Return [x, y] of the center of cell containing provided text 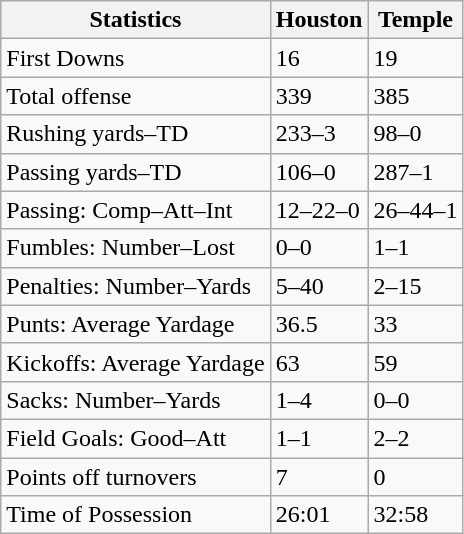
Kickoffs: Average Yardage [136, 362]
Temple [416, 20]
59 [416, 362]
106–0 [319, 172]
1–4 [319, 400]
7 [319, 477]
33 [416, 324]
First Downs [136, 58]
63 [319, 362]
0 [416, 477]
233–3 [319, 134]
Total offense [136, 96]
Points off turnovers [136, 477]
36.5 [319, 324]
Field Goals: Good–Att [136, 438]
Time of Possession [136, 515]
98–0 [416, 134]
Punts: Average Yardage [136, 324]
339 [319, 96]
Penalties: Number–Yards [136, 286]
19 [416, 58]
2–2 [416, 438]
Rushing yards–TD [136, 134]
Statistics [136, 20]
26:01 [319, 515]
287–1 [416, 172]
Houston [319, 20]
Passing yards–TD [136, 172]
Passing: Comp–Att–Int [136, 210]
12–22–0 [319, 210]
Fumbles: Number–Lost [136, 248]
2–15 [416, 286]
5–40 [319, 286]
16 [319, 58]
Sacks: Number–Yards [136, 400]
32:58 [416, 515]
385 [416, 96]
26–44–1 [416, 210]
